Scan for the cell matching the given text and deliver its [x, y] coordinate at center. 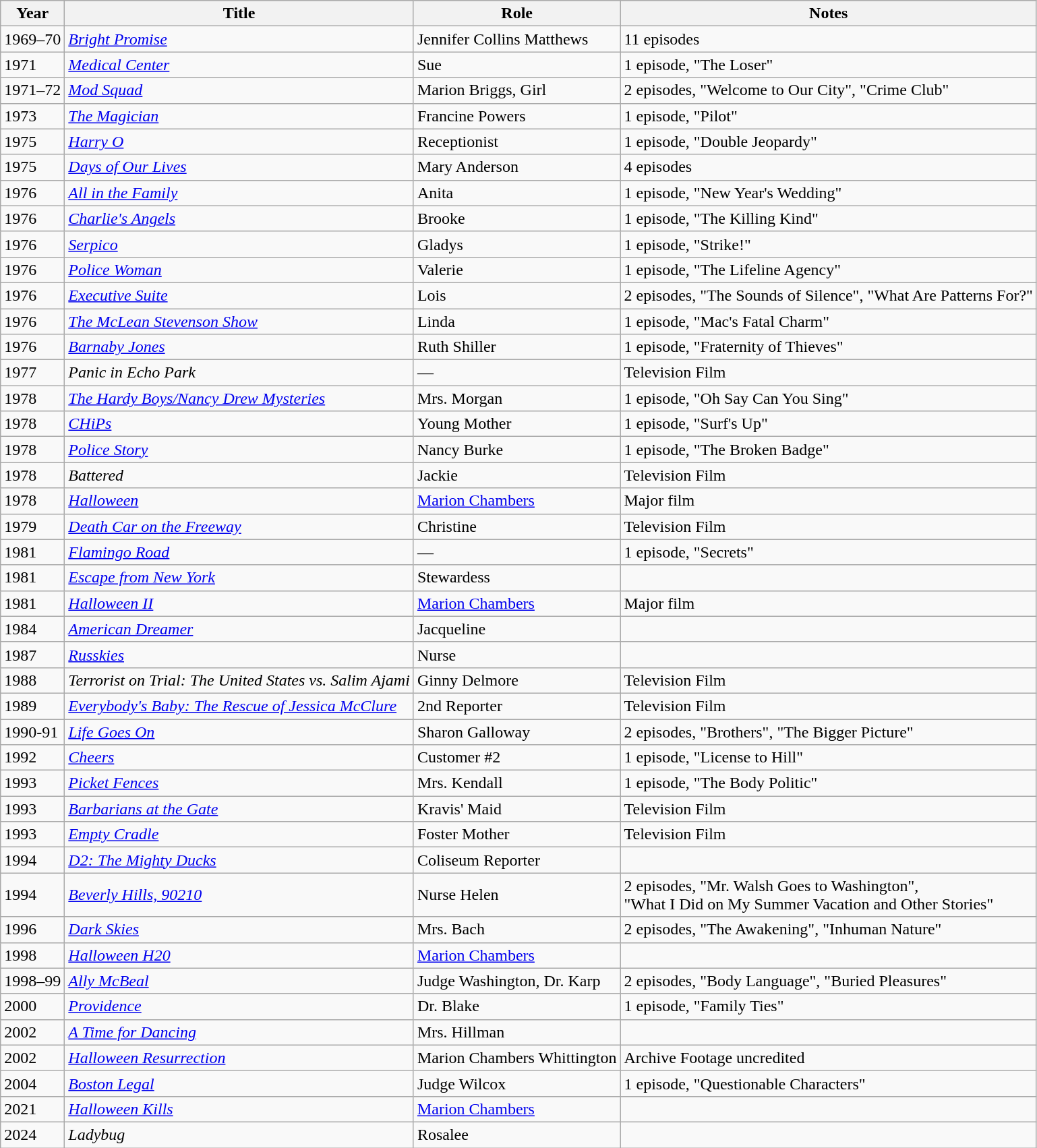
1 episode, "Surf's Up" [828, 424]
Year [32, 13]
1984 [32, 629]
Coliseum Reporter [516, 860]
2 episodes, "Body Language", "Buried Pleasures" [828, 981]
Police Story [239, 450]
Ladybug [239, 1135]
Barbarians at the Gate [239, 809]
1989 [32, 706]
Judge Washington, Dr. Karp [516, 981]
Linda [516, 322]
1998 [32, 955]
Dr. Blake [516, 1006]
CHiPs [239, 424]
1987 [32, 655]
Receptionist [516, 142]
2 episodes, "The Sounds of Silence", "What Are Patterns For?" [828, 295]
2024 [32, 1135]
2004 [32, 1083]
Cheers [239, 758]
2021 [32, 1109]
A Time for Dancing [239, 1032]
Mrs. Hillman [516, 1032]
Marion Briggs, Girl [516, 90]
Brooke [516, 218]
1 episode, "The Killing Kind" [828, 218]
Beverly Hills, 90210 [239, 895]
1971–72 [32, 90]
Christine [516, 526]
1979 [32, 526]
Barnaby Jones [239, 347]
The McLean Stevenson Show [239, 322]
Judge Wilcox [516, 1083]
1 episode, "Double Jeopardy" [828, 142]
Foster Mother [516, 835]
Death Car on the Freeway [239, 526]
Panic in Echo Park [239, 373]
Halloween H20 [239, 955]
Gladys [516, 244]
Boston Legal [239, 1083]
11 episodes [828, 39]
Rosalee [516, 1135]
Halloween [239, 501]
The Magician [239, 116]
Executive Suite [239, 295]
Jennifer Collins Matthews [516, 39]
Stewardess [516, 578]
Anita [516, 193]
2 episodes, "Mr. Walsh Goes to Washington","What I Did on My Summer Vacation and Other Stories" [828, 895]
1 episode, "New Year's Wedding" [828, 193]
1 episode, "Secrets" [828, 552]
2 episodes, "The Awakening", "Inhuman Nature" [828, 930]
1971 [32, 65]
Mrs. Bach [516, 930]
Halloween II [239, 603]
1 episode, "The Lifeline Agency" [828, 270]
The Hardy Boys/Nancy Drew Mysteries [239, 398]
Mrs. Kendall [516, 783]
Jacqueline [516, 629]
Notes [828, 13]
Nurse Helen [516, 895]
Sharon Galloway [516, 731]
1 episode, "License to Hill" [828, 758]
1969–70 [32, 39]
Halloween Kills [239, 1109]
Marion Chambers Whittington [516, 1058]
Nurse [516, 655]
Dark Skies [239, 930]
Police Woman [239, 270]
1977 [32, 373]
Battered [239, 475]
Harry O [239, 142]
Halloween Resurrection [239, 1058]
1990-91 [32, 731]
Jackie [516, 475]
1988 [32, 680]
1996 [32, 930]
1 episode, "Fraternity of Thieves" [828, 347]
Bright Promise [239, 39]
1 episode, "Oh Say Can You Sing" [828, 398]
1 episode, "The Loser" [828, 65]
4 episodes [828, 167]
Ginny Delmore [516, 680]
Serpico [239, 244]
Ruth Shiller [516, 347]
All in the Family [239, 193]
Days of Our Lives [239, 167]
Mary Anderson [516, 167]
2 episodes, "Brothers", "The Bigger Picture" [828, 731]
Nancy Burke [516, 450]
D2: The Mighty Ducks [239, 860]
Picket Fences [239, 783]
2000 [32, 1006]
American Dreamer [239, 629]
Mod Squad [239, 90]
Ally McBeal [239, 981]
Escape from New York [239, 578]
Customer #2 [516, 758]
1 episode, "The Broken Badge" [828, 450]
1 episode, "Strike!" [828, 244]
1 episode, "Family Ties" [828, 1006]
1992 [32, 758]
Everybody's Baby: The Rescue of Jessica McClure [239, 706]
1973 [32, 116]
Sue [516, 65]
1 episode, "Pilot" [828, 116]
Archive Footage uncredited [828, 1058]
Flamingo Road [239, 552]
1 episode, "The Body Politic" [828, 783]
Valerie [516, 270]
Title [239, 13]
Russkies [239, 655]
2nd Reporter [516, 706]
1998–99 [32, 981]
Medical Center [239, 65]
Francine Powers [516, 116]
Empty Cradle [239, 835]
Mrs. Morgan [516, 398]
Lois [516, 295]
Charlie's Angels [239, 218]
Kravis' Maid [516, 809]
Role [516, 13]
1 episode, "Mac's Fatal Charm" [828, 322]
1 episode, "Questionable Characters" [828, 1083]
2 episodes, "Welcome to Our City", "Crime Club" [828, 90]
Life Goes On [239, 731]
Terrorist on Trial: The United States vs. Salim Ajami [239, 680]
Young Mother [516, 424]
Providence [239, 1006]
